Pinpoint the cell where the given text exists, returning its (x, y) midpoint coordinate. 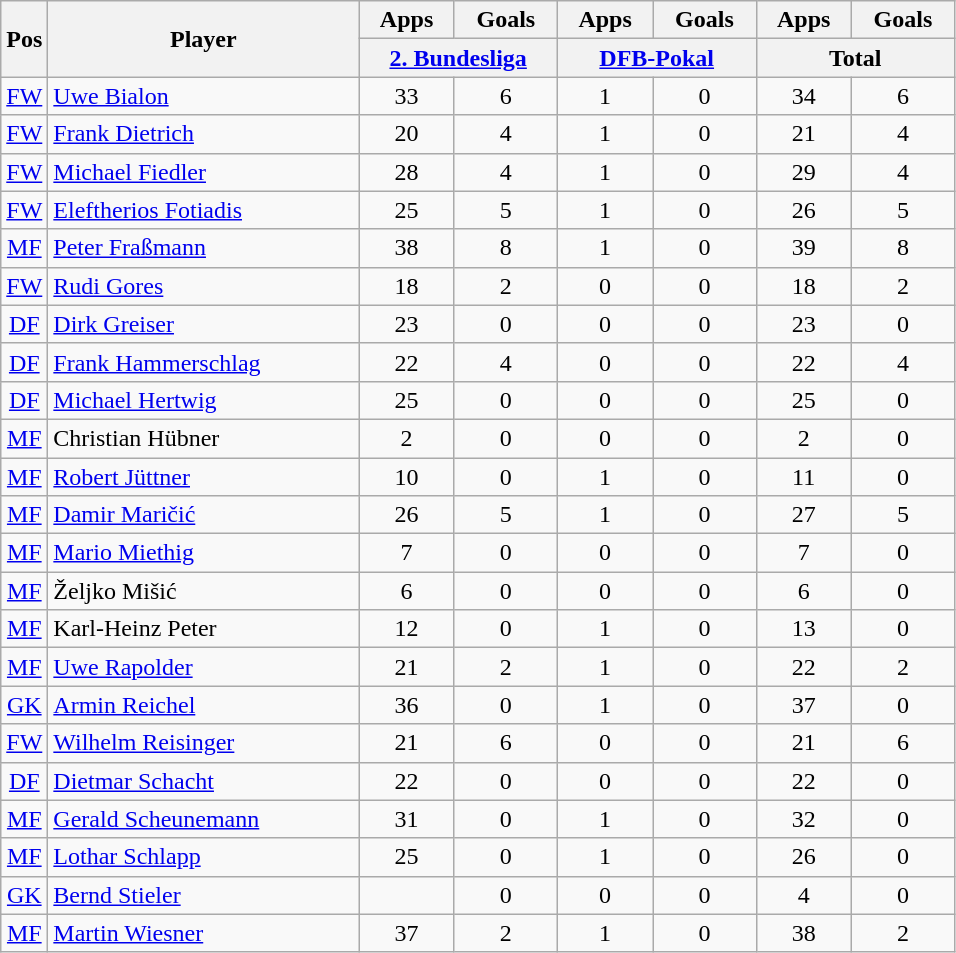
DFB-Pokal (656, 58)
11 (804, 477)
Uwe Rapolder (204, 667)
29 (804, 172)
Frank Dietrich (204, 134)
Eleftherios Fotiadis (204, 210)
Bernd Stieler (204, 895)
Frank Hammerschlag (204, 362)
Dirk Greiser (204, 324)
Player (204, 39)
Michael Hertwig (204, 400)
Armin Reichel (204, 705)
Karl-Heinz Peter (204, 629)
28 (406, 172)
Wilhelm Reisinger (204, 743)
Dietmar Schacht (204, 781)
Robert Jüttner (204, 477)
31 (406, 819)
13 (804, 629)
Gerald Scheunemann (204, 819)
Peter Fraßmann (204, 248)
Mario Miethig (204, 553)
36 (406, 705)
33 (406, 96)
32 (804, 819)
12 (406, 629)
2. Bundesliga (458, 58)
34 (804, 96)
Michael Fiedler (204, 172)
20 (406, 134)
Pos (24, 39)
39 (804, 248)
Christian Hübner (204, 438)
10 (406, 477)
Damir Maričić (204, 515)
27 (804, 515)
Željko Mišić (204, 591)
Martin Wiesner (204, 933)
Rudi Gores (204, 286)
Lothar Schlapp (204, 857)
Uwe Bialon (204, 96)
Total (856, 58)
